Search for the cell housing the specified text and yield its [X, Y] center coordinate. 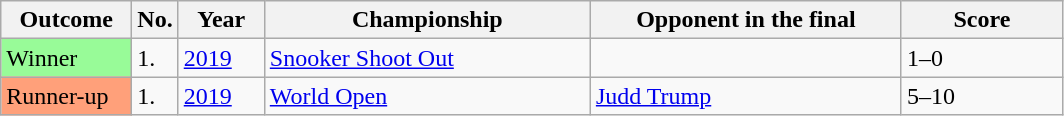
No. [155, 20]
Opponent in the final [746, 20]
Winner [66, 58]
Championship [427, 20]
Year [221, 20]
5–10 [982, 96]
Snooker Shoot Out [427, 58]
Runner-up [66, 96]
Judd Trump [746, 96]
World Open [427, 96]
1–0 [982, 58]
Score [982, 20]
Outcome [66, 20]
